Identify which cell holds the provided text, then report its (X, Y) central coordinate. 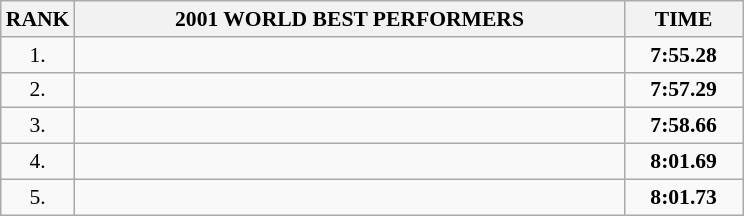
7:55.28 (684, 55)
RANK (38, 19)
3. (38, 126)
8:01.73 (684, 197)
4. (38, 162)
5. (38, 197)
TIME (684, 19)
2001 WORLD BEST PERFORMERS (349, 19)
7:58.66 (684, 126)
8:01.69 (684, 162)
2. (38, 90)
1. (38, 55)
7:57.29 (684, 90)
